Capture the cell that displays the provided text and extract its [x, y] central coordinate. 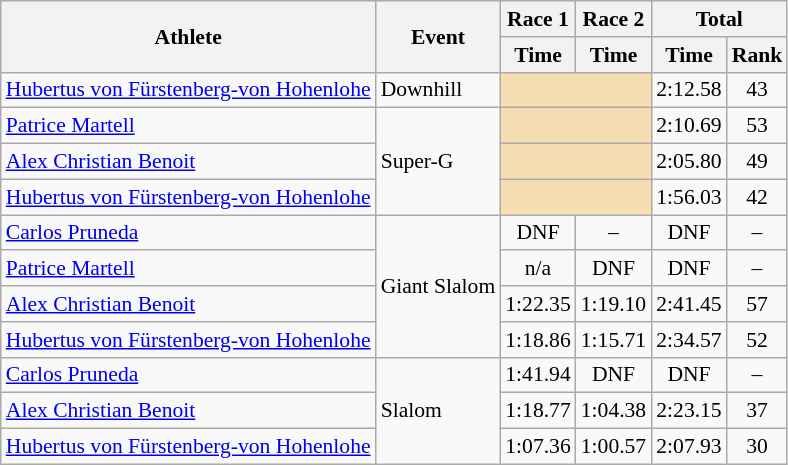
43 [758, 90]
Slalom [438, 410]
Downhill [438, 90]
1:00.57 [614, 447]
30 [758, 447]
1:41.94 [538, 375]
37 [758, 411]
1:22.35 [538, 304]
2:07.93 [688, 447]
53 [758, 126]
1:56.03 [688, 197]
57 [758, 304]
2:05.80 [688, 162]
2:34.57 [688, 340]
1:19.10 [614, 304]
Race 2 [614, 19]
Giant Slalom [438, 286]
2:12.58 [688, 90]
Total [719, 19]
Event [438, 36]
2:10.69 [688, 126]
2:41.45 [688, 304]
2:23.15 [688, 411]
1:18.77 [538, 411]
42 [758, 197]
49 [758, 162]
52 [758, 340]
n/a [538, 269]
1:04.38 [614, 411]
1:15.71 [614, 340]
1:07.36 [538, 447]
1:18.86 [538, 340]
Super-G [438, 162]
Athlete [188, 36]
Race 1 [538, 19]
Rank [758, 55]
